Pinpoint the cell where the given text exists, returning its [X, Y] midpoint coordinate. 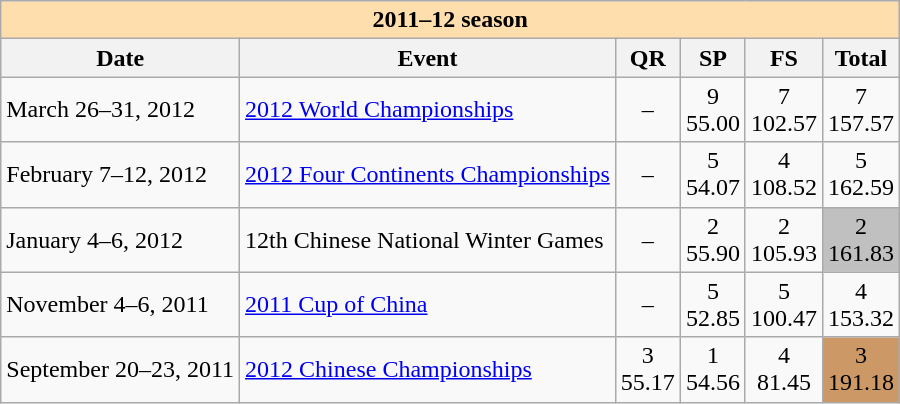
7 102.57 [784, 110]
Total [860, 58]
2011–12 season [450, 20]
4 153.32 [860, 304]
5 100.47 [784, 304]
2012 Four Continents Championships [428, 174]
12th Chinese National Winter Games [428, 240]
1 54.56 [712, 370]
4 108.52 [784, 174]
FS [784, 58]
November 4–6, 2011 [120, 304]
9 55.00 [712, 110]
5 54.07 [712, 174]
5 162.59 [860, 174]
Date [120, 58]
March 26–31, 2012 [120, 110]
2 55.90 [712, 240]
3 55.17 [648, 370]
7 157.57 [860, 110]
February 7–12, 2012 [120, 174]
2 161.83 [860, 240]
SP [712, 58]
2012 Chinese Championships [428, 370]
2 105.93 [784, 240]
QR [648, 58]
January 4–6, 2012 [120, 240]
5 52.85 [712, 304]
2012 World Championships [428, 110]
Event [428, 58]
2011 Cup of China [428, 304]
September 20–23, 2011 [120, 370]
4 81.45 [784, 370]
3 191.18 [860, 370]
